Pinpoint the cell where the given text exists, returning its (X, Y) midpoint coordinate. 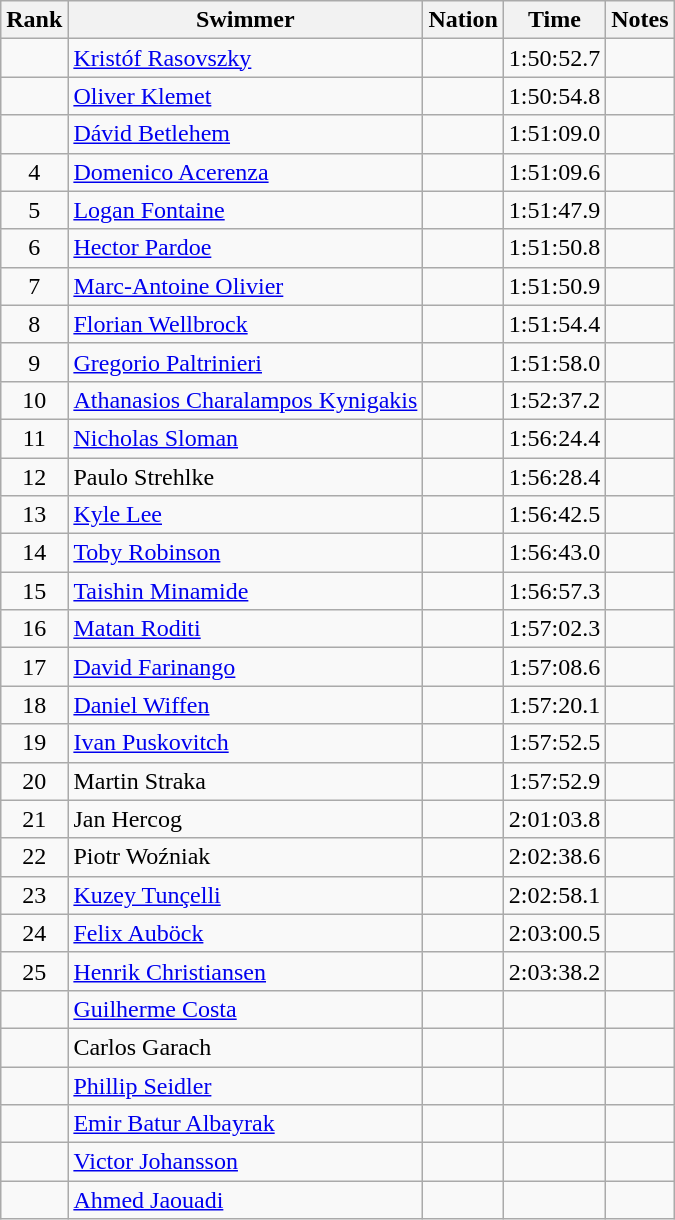
18 (34, 705)
1:57:08.6 (554, 667)
Phillip Seidler (246, 1085)
Kyle Lee (246, 515)
Piotr Woźniak (246, 857)
Hector Pardoe (246, 248)
Felix Auböck (246, 933)
15 (34, 591)
Victor Johansson (246, 1162)
1:56:57.3 (554, 591)
Florian Wellbrock (246, 324)
22 (34, 857)
Daniel Wiffen (246, 705)
Notes (640, 20)
1:56:43.0 (554, 553)
14 (34, 553)
Domenico Acerenza (246, 172)
1:57:02.3 (554, 629)
Henrik Christiansen (246, 971)
Carlos Garach (246, 1047)
1:51:54.4 (554, 324)
25 (34, 971)
17 (34, 667)
Paulo Strehlke (246, 477)
7 (34, 286)
Kristóf Rasovszky (246, 58)
1:51:58.0 (554, 362)
8 (34, 324)
Oliver Klemet (246, 96)
Kuzey Tunçelli (246, 895)
1:56:28.4 (554, 477)
Nation (463, 20)
Swimmer (246, 20)
1:56:42.5 (554, 515)
11 (34, 438)
Toby Robinson (246, 553)
Dávid Betlehem (246, 134)
Taishin Minamide (246, 591)
Jan Hercog (246, 819)
10 (34, 400)
4 (34, 172)
Nicholas Sloman (246, 438)
12 (34, 477)
1:57:20.1 (554, 705)
Time (554, 20)
1:50:54.8 (554, 96)
2:02:58.1 (554, 895)
9 (34, 362)
1:51:50.8 (554, 248)
21 (34, 819)
Marc-Antoine Olivier (246, 286)
23 (34, 895)
1:51:09.6 (554, 172)
Logan Fontaine (246, 210)
13 (34, 515)
1:57:52.9 (554, 781)
20 (34, 781)
Athanasios Charalampos Kynigakis (246, 400)
Guilherme Costa (246, 1009)
Rank (34, 20)
1:57:52.5 (554, 743)
Gregorio Paltrinieri (246, 362)
Ivan Puskovitch (246, 743)
2:03:38.2 (554, 971)
2:02:38.6 (554, 857)
1:51:47.9 (554, 210)
Ahmed Jaouadi (246, 1200)
Matan Roditi (246, 629)
Martin Straka (246, 781)
6 (34, 248)
1:51:09.0 (554, 134)
David Farinango (246, 667)
16 (34, 629)
1:51:50.9 (554, 286)
24 (34, 933)
2:01:03.8 (554, 819)
19 (34, 743)
1:50:52.7 (554, 58)
5 (34, 210)
1:52:37.2 (554, 400)
Emir Batur Albayrak (246, 1124)
1:56:24.4 (554, 438)
2:03:00.5 (554, 933)
